Extract the (x, y) coordinate from the center of the cell holding the provided text.  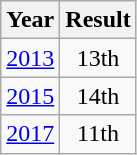
2015 (30, 96)
13th (98, 58)
11th (98, 134)
Result (98, 20)
2017 (30, 134)
Year (30, 20)
2013 (30, 58)
14th (98, 96)
